For the text-containing cell, return its midpoint in [X, Y] coordinate format. 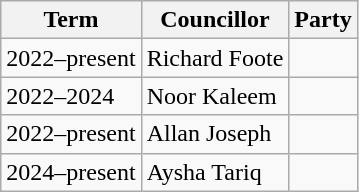
Party [323, 20]
2024–present [71, 172]
Councillor [215, 20]
2022–2024 [71, 96]
Aysha Tariq [215, 172]
Term [71, 20]
Allan Joseph [215, 134]
Noor Kaleem [215, 96]
Richard Foote [215, 58]
